Detect which cell encompasses the target text, then output its (x, y) center coordinate. 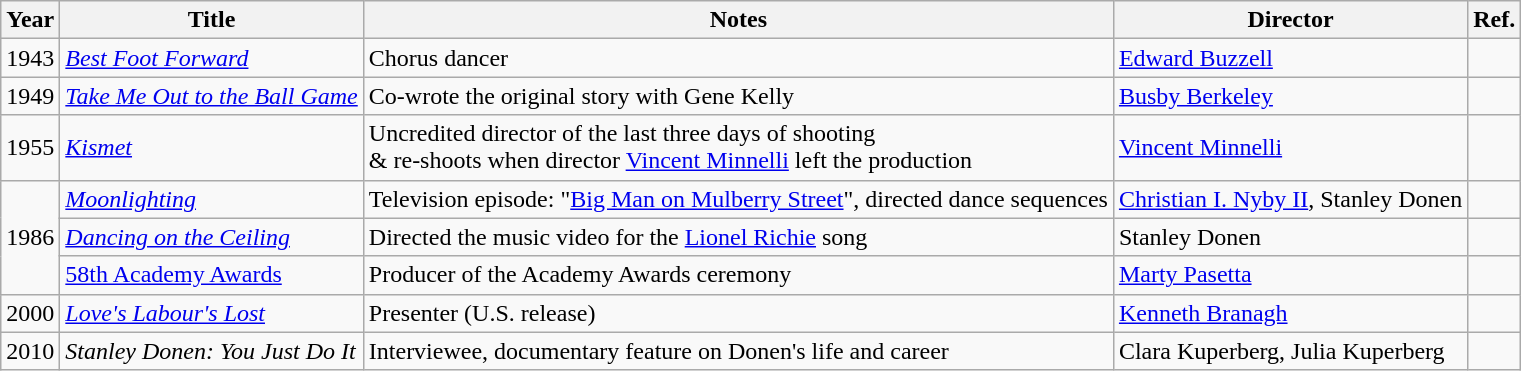
Title (212, 20)
Directed the music video for the Lionel Richie song (738, 237)
Stanley Donen (1290, 237)
Chorus dancer (738, 58)
Interviewee, documentary feature on Donen's life and career (738, 351)
Vincent Minnelli (1290, 148)
Moonlighting (212, 199)
Presenter (U.S. release) (738, 313)
Director (1290, 20)
1986 (30, 237)
Kenneth Branagh (1290, 313)
Christian I. Nyby II, Stanley Donen (1290, 199)
58th Academy Awards (212, 275)
Notes (738, 20)
Edward Buzzell (1290, 58)
1955 (30, 148)
Year (30, 20)
Best Foot Forward (212, 58)
Marty Pasetta (1290, 275)
Love's Labour's Lost (212, 313)
1943 (30, 58)
Producer of the Academy Awards ceremony (738, 275)
Uncredited director of the last three days of shooting & re-shoots when director Vincent Minnelli left the production (738, 148)
1949 (30, 96)
Ref. (1494, 20)
Clara Kuperberg, Julia Kuperberg (1290, 351)
Television episode: "Big Man on Mulberry Street", directed dance sequences (738, 199)
Kismet (212, 148)
Take Me Out to the Ball Game (212, 96)
Co-wrote the original story with Gene Kelly (738, 96)
Stanley Donen: You Just Do It (212, 351)
Dancing on the Ceiling (212, 237)
2000 (30, 313)
Busby Berkeley (1290, 96)
2010 (30, 351)
